Scan for the cell matching the given text and deliver its (X, Y) coordinate at center. 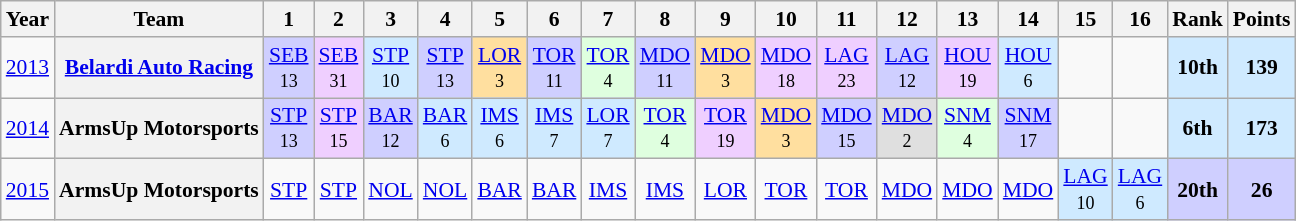
MDO15 (846, 128)
Points (1262, 19)
LOR (726, 190)
Year (28, 19)
TOR19 (726, 128)
1 (289, 19)
TOR11 (554, 68)
9 (726, 19)
8 (666, 19)
IMS6 (500, 128)
MDO18 (786, 68)
SNM17 (1028, 128)
BAR12 (390, 128)
MDO11 (666, 68)
12 (908, 19)
2013 (28, 68)
10th (1198, 68)
26 (1262, 190)
LAG6 (1140, 190)
SEB13 (289, 68)
LAG23 (846, 68)
2 (339, 19)
3 (390, 19)
14 (1028, 19)
Belardi Auto Racing (159, 68)
2014 (28, 128)
HOU6 (1028, 68)
HOU19 (968, 68)
13 (968, 19)
20th (1198, 190)
10 (786, 19)
15 (1085, 19)
2015 (28, 190)
STP10 (390, 68)
16 (1140, 19)
LAG12 (908, 68)
6th (1198, 128)
BAR6 (446, 128)
Team (159, 19)
139 (1262, 68)
MDO2 (908, 128)
7 (608, 19)
LAG10 (1085, 190)
SEB31 (339, 68)
IMS7 (554, 128)
173 (1262, 128)
4 (446, 19)
Rank (1198, 19)
11 (846, 19)
LOR3 (500, 68)
STP15 (339, 128)
5 (500, 19)
6 (554, 19)
LOR7 (608, 128)
SNM4 (968, 128)
